Return (X, Y) of the center of cell containing provided text 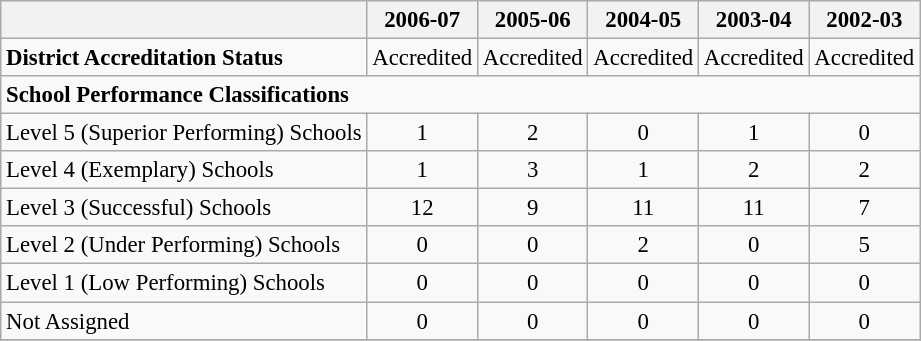
9 (532, 208)
Level 2 (Under Performing) Schools (184, 245)
Level 5 (Superior Performing) Schools (184, 133)
School Performance Classifications (460, 95)
District Accreditation Status (184, 58)
12 (422, 208)
Level 1 (Low Performing) Schools (184, 283)
Level 4 (Exemplary) Schools (184, 170)
5 (864, 245)
3 (532, 170)
2004-05 (644, 20)
Level 3 (Successful) Schools (184, 208)
2006-07 (422, 20)
2002-03 (864, 20)
Not Assigned (184, 321)
2003-04 (754, 20)
7 (864, 208)
2005-06 (532, 20)
